Identify which cell holds the provided text, then report its [x, y] central coordinate. 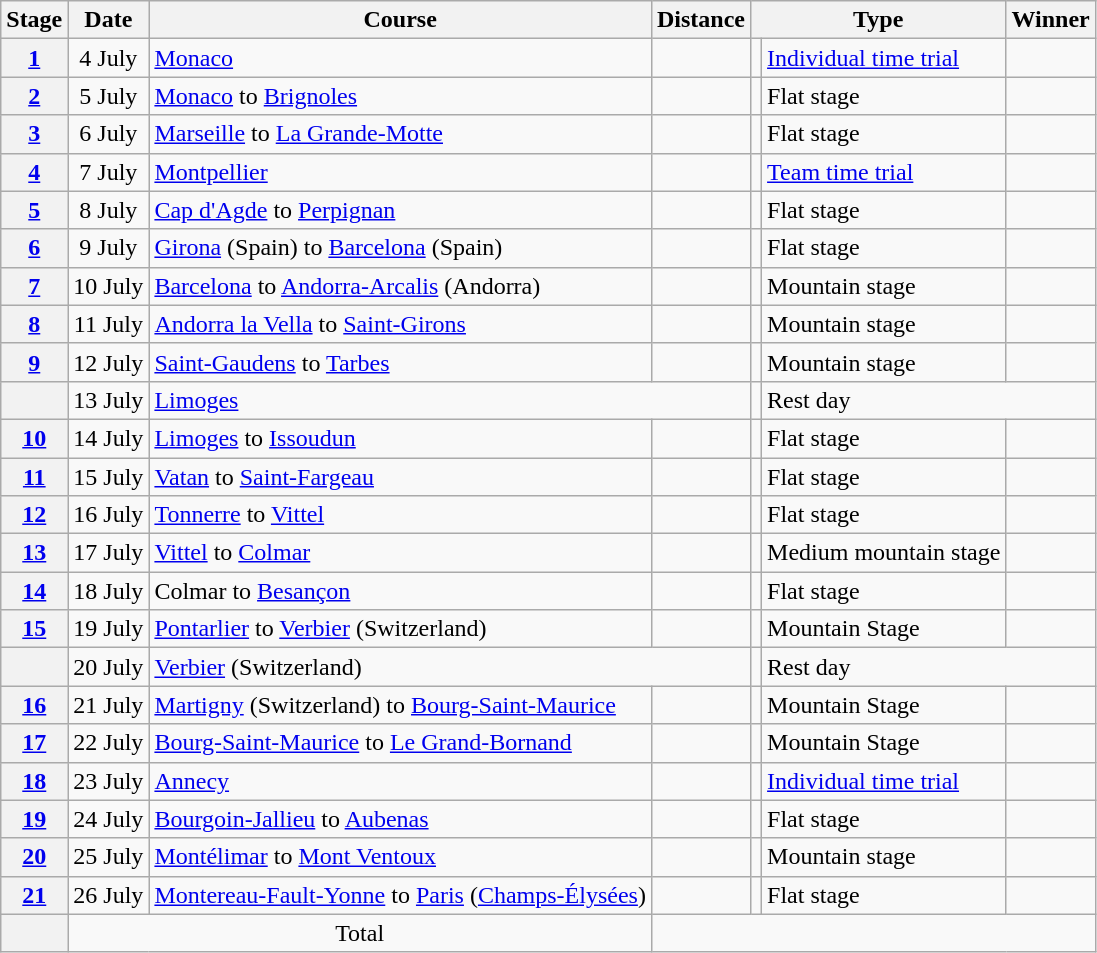
Montereau-Fault-Yonne to Paris (Champs-Élysées) [400, 895]
18 July [108, 591]
Type [878, 20]
15 July [108, 477]
Stage [34, 20]
Colmar to Besançon [400, 591]
19 July [108, 629]
Montpellier [400, 172]
Pontarlier to Verbier (Switzerland) [400, 629]
Bourgoin-Jallieu to Aubenas [400, 819]
4 [34, 172]
Vittel to Colmar [400, 553]
Monaco [400, 58]
13 July [108, 400]
15 [34, 629]
Vatan to Saint-Fargeau [400, 477]
16 July [108, 515]
Saint-Gaudens to Tarbes [400, 362]
14 [34, 591]
2 [34, 96]
7 July [108, 172]
Winner [1050, 20]
5 July [108, 96]
Barcelona to Andorra-Arcalis (Andorra) [400, 286]
Distance [700, 20]
Girona (Spain) to Barcelona (Spain) [400, 248]
20 [34, 857]
14 July [108, 438]
5 [34, 210]
Marseille to La Grande-Motte [400, 134]
Annecy [400, 781]
Total [360, 933]
25 July [108, 857]
17 [34, 743]
10 [34, 438]
3 [34, 134]
9 July [108, 248]
Medium mountain stage [884, 553]
17 July [108, 553]
11 July [108, 324]
6 [34, 248]
26 July [108, 895]
12 July [108, 362]
Tonnerre to Vittel [400, 515]
Martigny (Switzerland) to Bourg-Saint-Maurice [400, 705]
8 July [108, 210]
Team time trial [884, 172]
12 [34, 515]
Limoges [450, 400]
Cap d'Agde to Perpignan [400, 210]
18 [34, 781]
22 July [108, 743]
20 July [108, 667]
11 [34, 477]
19 [34, 819]
Limoges to Issoudun [400, 438]
Monaco to Brignoles [400, 96]
10 July [108, 286]
16 [34, 705]
21 July [108, 705]
21 [34, 895]
Date [108, 20]
24 July [108, 819]
8 [34, 324]
Bourg-Saint-Maurice to Le Grand-Bornand [400, 743]
Montélimar to Mont Ventoux [400, 857]
23 July [108, 781]
4 July [108, 58]
Verbier (Switzerland) [450, 667]
9 [34, 362]
1 [34, 58]
Course [400, 20]
6 July [108, 134]
13 [34, 553]
Andorra la Vella to Saint-Girons [400, 324]
7 [34, 286]
